Return the [x, y] coordinate for the center point of the cell that contains the specified text.  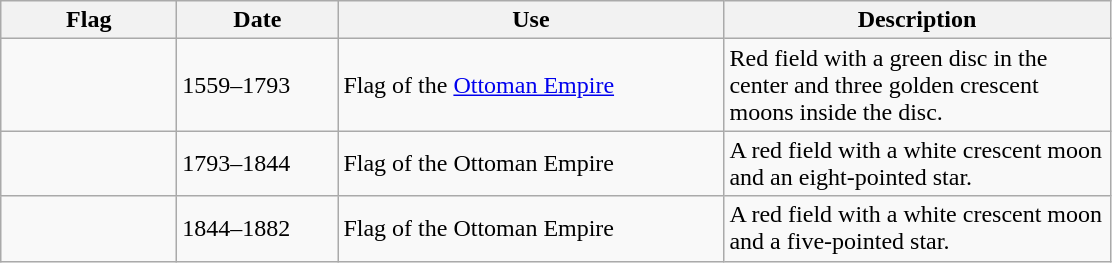
A red field with a white crescent moon and a five-pointed star. [917, 228]
Red field with a green disc in the center and three golden crescent moons inside the disc. [917, 85]
1559–1793 [258, 85]
1844–1882 [258, 228]
Use [531, 20]
1793–1844 [258, 164]
Date [258, 20]
A red field with a white crescent moon and an eight-pointed star. [917, 164]
Description [917, 20]
Flag [89, 20]
